Search for the cell housing the specified text and yield its [X, Y] center coordinate. 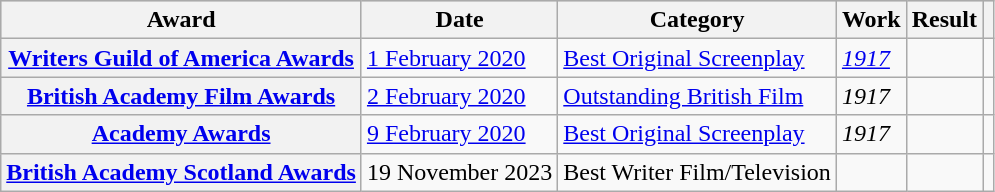
Date [459, 20]
Award [182, 20]
Outstanding British Film [698, 96]
Academy Awards [182, 134]
Best Writer Film/Television [698, 172]
1 February 2020 [459, 58]
9 February 2020 [459, 134]
Work [871, 20]
2 February 2020 [459, 96]
Category [698, 20]
Writers Guild of America Awards [182, 58]
British Academy Scotland Awards [182, 172]
British Academy Film Awards [182, 96]
19 November 2023 [459, 172]
Result [944, 20]
